Return the (x, y) coordinate for the center point of the cell that contains the specified text.  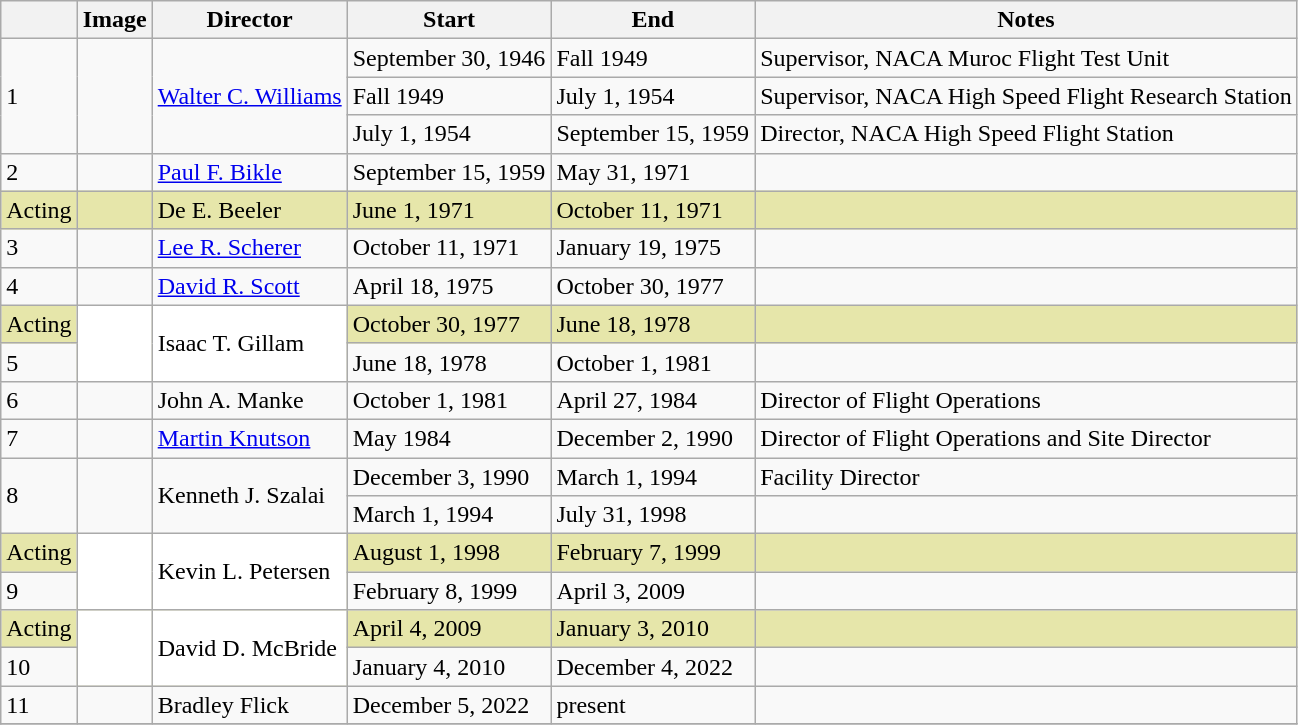
June 1, 1971 (449, 210)
9 (39, 591)
David R. Scott (250, 286)
2 (39, 172)
December 4, 2022 (653, 667)
April 4, 2009 (449, 629)
Paul F. Bikle (250, 172)
1 (39, 96)
Director of Flight Operations and Site Director (1026, 438)
8 (39, 496)
December 3, 1990 (449, 477)
Supervisor, NACA Muroc Flight Test Unit (1026, 58)
Kenneth J. Szalai (250, 496)
Isaac T. Gillam (250, 343)
5 (39, 362)
Kevin L. Petersen (250, 572)
May 1984 (449, 438)
April 27, 1984 (653, 400)
Lee R. Scherer (250, 248)
present (653, 705)
4 (39, 286)
February 8, 1999 (449, 591)
7 (39, 438)
January 3, 2010 (653, 629)
December 2, 1990 (653, 438)
September 30, 1946 (449, 58)
End (653, 20)
Facility Director (1026, 477)
Director (250, 20)
John A. Manke (250, 400)
Martin Knutson (250, 438)
Notes (1026, 20)
Director of Flight Operations (1026, 400)
July 31, 1998 (653, 515)
Image (114, 20)
Walter C. Williams (250, 96)
August 1, 1998 (449, 553)
January 4, 2010 (449, 667)
Supervisor, NACA High Speed Flight Research Station (1026, 96)
6 (39, 400)
January 19, 1975 (653, 248)
April 18, 1975 (449, 286)
Start (449, 20)
February 7, 1999 (653, 553)
December 5, 2022 (449, 705)
10 (39, 667)
May 31, 1971 (653, 172)
Bradley Flick (250, 705)
April 3, 2009 (653, 591)
David D. McBride (250, 648)
Director, NACA High Speed Flight Station (1026, 134)
11 (39, 705)
3 (39, 248)
De E. Beeler (250, 210)
